Scan for the cell matching the given text and deliver its [x, y] coordinate at center. 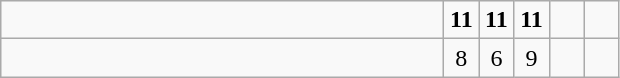
6 [496, 58]
9 [532, 58]
8 [462, 58]
